Pinpoint the cell where the given text exists, returning its [X, Y] midpoint coordinate. 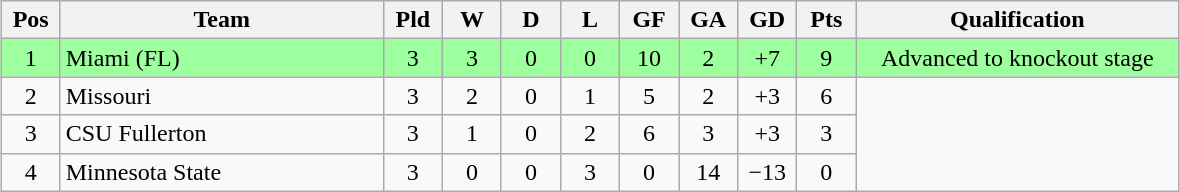
4 [30, 172]
Pld [412, 20]
W [472, 20]
Team [222, 20]
Pts [826, 20]
GA [708, 20]
−13 [768, 172]
D [530, 20]
+7 [768, 58]
10 [650, 58]
Qualification [1018, 20]
CSU Fullerton [222, 134]
GF [650, 20]
Missouri [222, 96]
Minnesota State [222, 172]
Miami (FL) [222, 58]
Pos [30, 20]
Advanced to knockout stage [1018, 58]
14 [708, 172]
5 [650, 96]
L [590, 20]
GD [768, 20]
9 [826, 58]
